Identify which cell holds the provided text, then report its (X, Y) central coordinate. 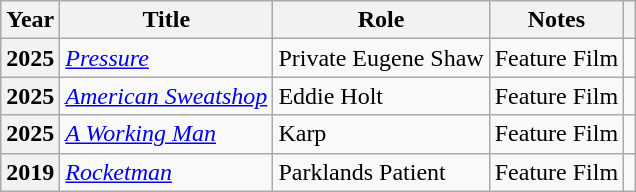
Rocketman (166, 172)
Private Eugene Shaw (381, 58)
2019 (30, 172)
American Sweatshop (166, 96)
Role (381, 20)
Eddie Holt (381, 96)
Karp (381, 134)
Parklands Patient (381, 172)
Year (30, 20)
Pressure (166, 58)
Notes (556, 20)
Title (166, 20)
A Working Man (166, 134)
